Identify which cell holds the provided text, then report its [X, Y] central coordinate. 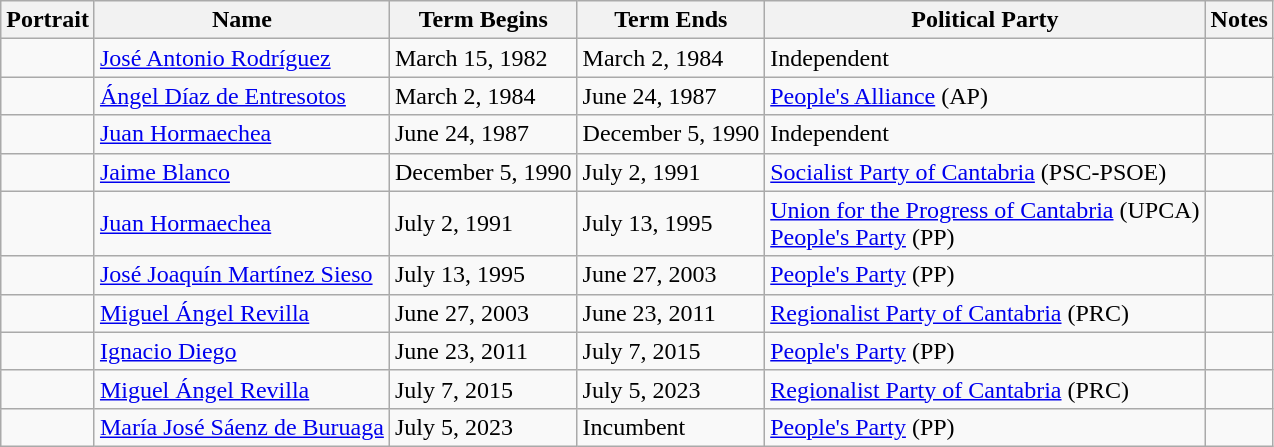
Incumbent [671, 427]
Ángel Díaz de Entresotos [242, 96]
Jaime Blanco [242, 172]
María José Sáenz de Buruaga [242, 427]
Term Ends [671, 20]
Notes [1239, 20]
Socialist Party of Cantabria (PSC-PSOE) [985, 172]
Ignacio Diego [242, 351]
Portrait [48, 20]
Union for the Progress of Cantabria (UPCA)People's Party (PP) [985, 224]
Political Party [985, 20]
People's Alliance (AP) [985, 96]
Term Begins [483, 20]
March 15, 1982 [483, 58]
José Antonio Rodríguez [242, 58]
José Joaquín Martínez Sieso [242, 275]
Name [242, 20]
